Determine the [X, Y] coordinate at the center of the cell enclosing the given text.  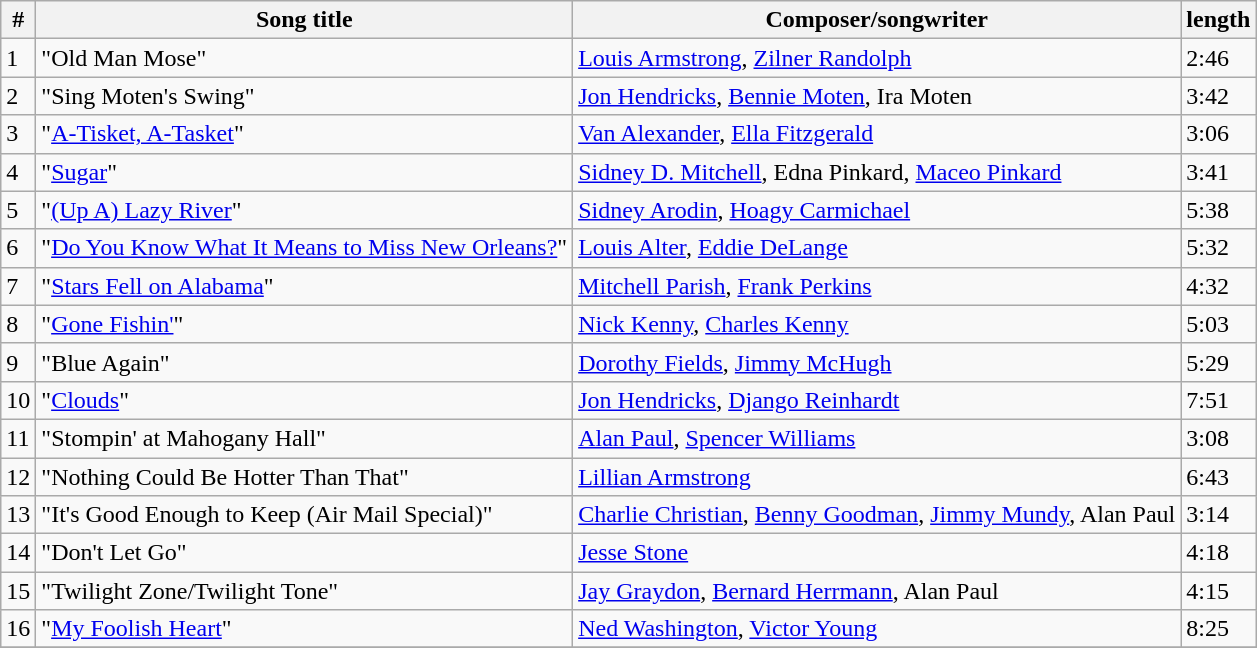
"Stompin' at Mahogany Hall" [304, 438]
Sidney Arodin, Hoagy Carmichael [877, 210]
3 [18, 134]
length [1218, 20]
Composer/songwriter [877, 20]
9 [18, 362]
4:15 [1218, 591]
5:03 [1218, 324]
"A-Tisket, A-Tasket" [304, 134]
"Clouds" [304, 400]
"Old Man Mose" [304, 58]
5:38 [1218, 210]
"My Foolish Heart" [304, 629]
"(Up A) Lazy River" [304, 210]
2:46 [1218, 58]
Lillian Armstrong [877, 477]
Sidney D. Mitchell, Edna Pinkard, Maceo Pinkard [877, 172]
Charlie Christian, Benny Goodman, Jimmy Mundy, Alan Paul [877, 515]
"Twilight Zone/Twilight Tone" [304, 591]
Ned Washington, Victor Young [877, 629]
8 [18, 324]
4 [18, 172]
7:51 [1218, 400]
"Sugar" [304, 172]
3:14 [1218, 515]
16 [18, 629]
12 [18, 477]
6:43 [1218, 477]
14 [18, 553]
Song title [304, 20]
Jay Graydon, Bernard Herrmann, Alan Paul [877, 591]
5:29 [1218, 362]
"Blue Again" [304, 362]
Alan Paul, Spencer Williams [877, 438]
3:08 [1218, 438]
Nick Kenny, Charles Kenny [877, 324]
"Stars Fell on Alabama" [304, 286]
Dorothy Fields, Jimmy McHugh [877, 362]
1 [18, 58]
"Do You Know What It Means to Miss New Orleans?" [304, 248]
Jon Hendricks, Django Reinhardt [877, 400]
7 [18, 286]
"Nothing Could Be Hotter Than That" [304, 477]
Jon Hendricks, Bennie Moten, Ira Moten [877, 96]
Van Alexander, Ella Fitzgerald [877, 134]
4:18 [1218, 553]
2 [18, 96]
5 [18, 210]
3:41 [1218, 172]
"Gone Fishin'" [304, 324]
Louis Armstrong, Zilner Randolph [877, 58]
5:32 [1218, 248]
4:32 [1218, 286]
"Sing Moten's Swing" [304, 96]
# [18, 20]
"Don't Let Go" [304, 553]
8:25 [1218, 629]
11 [18, 438]
15 [18, 591]
"It's Good Enough to Keep (Air Mail Special)" [304, 515]
3:42 [1218, 96]
Jesse Stone [877, 553]
Louis Alter, Eddie DeLange [877, 248]
13 [18, 515]
3:06 [1218, 134]
10 [18, 400]
Mitchell Parish, Frank Perkins [877, 286]
6 [18, 248]
